Capture the cell that displays the provided text and extract its [X, Y] central coordinate. 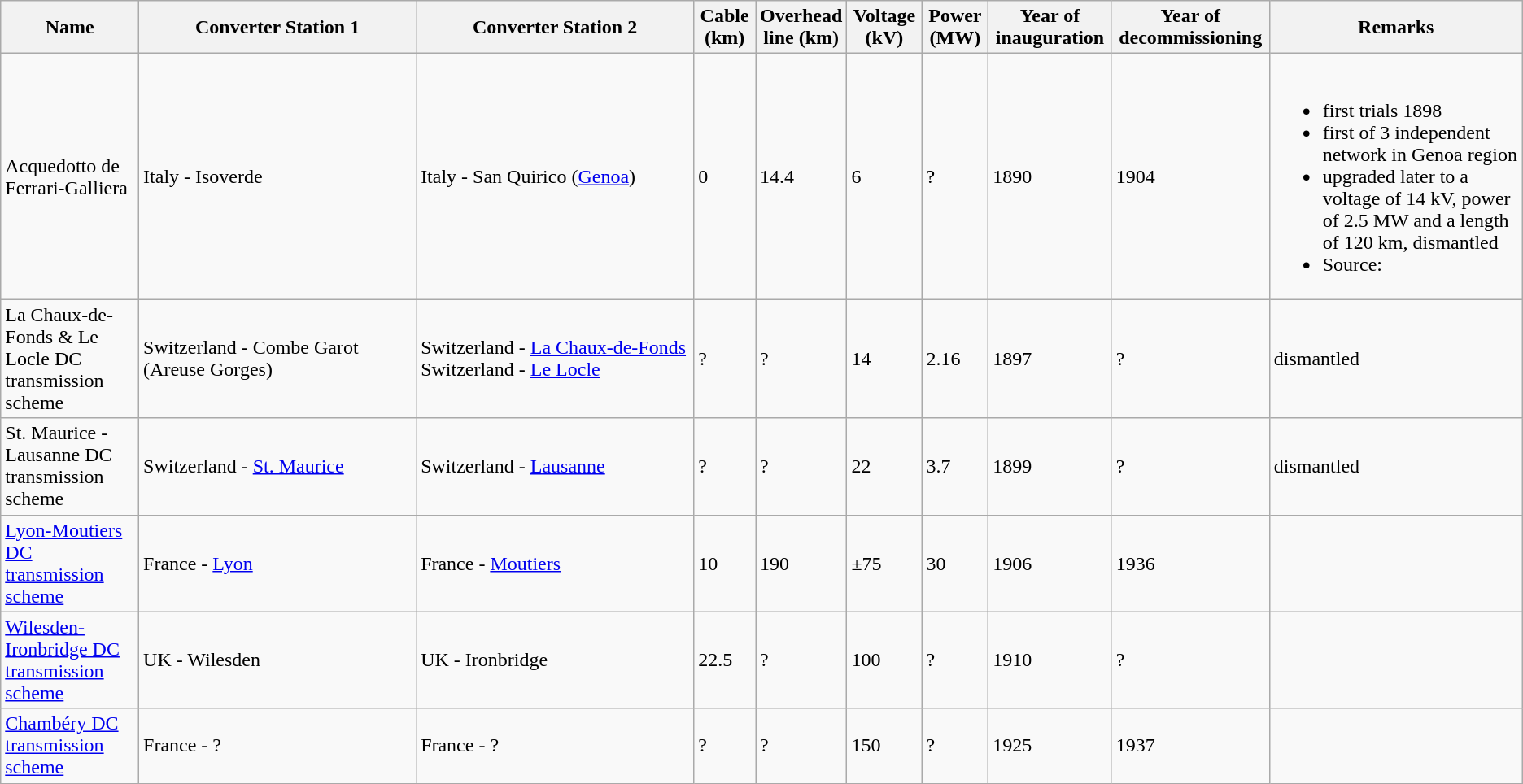
100 [884, 660]
Cable (km) [725, 28]
1910 [1050, 660]
Converter Station 2 [555, 28]
1890 [1050, 176]
St. Maurice - Lausanne DC transmission scheme [70, 467]
UK - Wilesden [278, 660]
Acquedotto de Ferrari-Galliera [70, 176]
Converter Station 1 [278, 28]
Overhead line (km) [801, 28]
10 [725, 563]
Voltage (kV) [884, 28]
190 [801, 563]
Lyon-Moutiers DC transmission scheme [70, 563]
Power (MW) [955, 28]
Remarks [1396, 28]
France - Lyon [278, 563]
1936 [1190, 563]
30 [955, 563]
Switzerland - Combe Garot (Areuse Gorges) [278, 359]
Switzerland - St. Maurice [278, 467]
22.5 [725, 660]
150 [884, 746]
3.7 [955, 467]
1904 [1190, 176]
Name [70, 28]
Italy - San Quirico (Genoa) [555, 176]
1897 [1050, 359]
6 [884, 176]
Wilesden-Ironbridge DC transmission scheme [70, 660]
1899 [1050, 467]
0 [725, 176]
Switzerland - Lausanne [555, 467]
14 [884, 359]
UK - Ironbridge [555, 660]
1925 [1050, 746]
1937 [1190, 746]
Year of inauguration [1050, 28]
2.16 [955, 359]
±75 [884, 563]
Chambéry DC transmission scheme [70, 746]
La Chaux-de-Fonds & Le Locle DC transmission scheme [70, 359]
Year of decommissioning [1190, 28]
Italy - Isoverde [278, 176]
1906 [1050, 563]
France - Moutiers [555, 563]
14.4 [801, 176]
Switzerland - La Chaux-de-FondsSwitzerland - Le Locle [555, 359]
22 [884, 467]
